Search for the cell housing the specified text and yield its (X, Y) center coordinate. 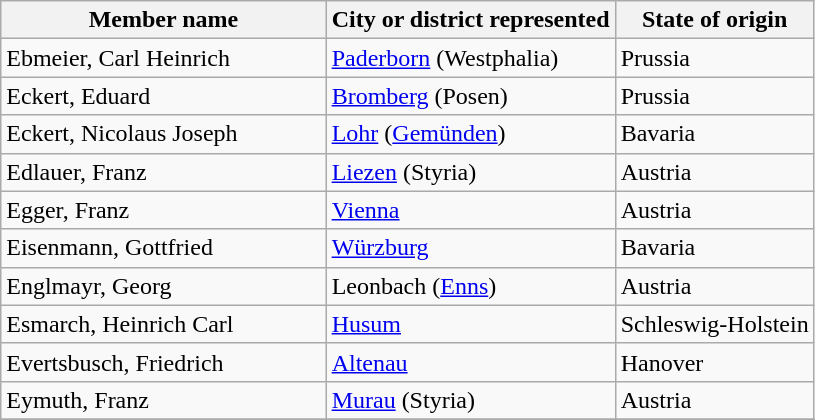
Englmayr, Georg (164, 286)
Eckert, Eduard (164, 96)
Schleswig-Holstein (714, 324)
Lohr (Gemünden) (470, 134)
Evertsbusch, Friedrich (164, 362)
Altenau (470, 362)
State of origin (714, 20)
Eisenmann, Gottfried (164, 248)
Liezen (Styria) (470, 172)
Hanover (714, 362)
Paderborn (Westphalia) (470, 58)
Member name (164, 20)
Husum (470, 324)
Edlauer, Franz (164, 172)
Egger, Franz (164, 210)
Bromberg (Posen) (470, 96)
City or district represented (470, 20)
Eymuth, Franz (164, 400)
Eckert, Nicolaus Joseph (164, 134)
Würzburg (470, 248)
Vienna (470, 210)
Murau (Styria) (470, 400)
Esmarch, Heinrich Carl (164, 324)
Leonbach (Enns) (470, 286)
Ebmeier, Carl Heinrich (164, 58)
